Pinpoint the cell where the given text exists, returning its (x, y) midpoint coordinate. 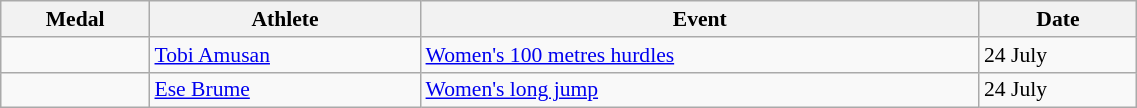
Medal (76, 19)
Ese Brume (284, 90)
Women's 100 metres hurdles (700, 55)
Tobi Amusan (284, 55)
Event (700, 19)
Athlete (284, 19)
Women's long jump (700, 90)
Date (1058, 19)
